Search for the cell housing the specified text and yield its (x, y) center coordinate. 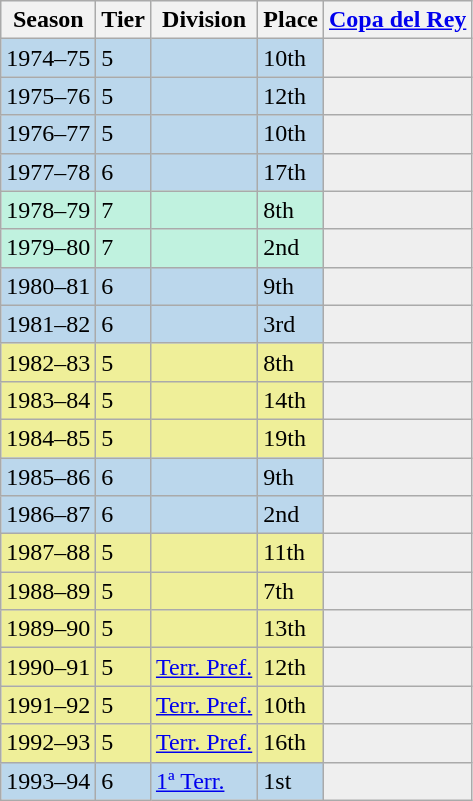
Season (48, 20)
3rd (291, 324)
Division (204, 20)
1976–77 (48, 134)
1979–80 (48, 248)
17th (291, 172)
1977–78 (48, 172)
1988–89 (48, 591)
13th (291, 629)
Place (291, 20)
1981–82 (48, 324)
1974–75 (48, 58)
7th (291, 591)
1984–85 (48, 438)
1992–93 (48, 743)
1983–84 (48, 400)
1980–81 (48, 286)
1987–88 (48, 553)
Copa del Rey (397, 20)
1st (291, 781)
1ª Terr. (204, 781)
11th (291, 553)
14th (291, 400)
1989–90 (48, 629)
19th (291, 438)
Tier (124, 20)
1982–83 (48, 362)
1986–87 (48, 515)
1993–94 (48, 781)
1985–86 (48, 477)
16th (291, 743)
1990–91 (48, 667)
1975–76 (48, 96)
1991–92 (48, 705)
1978–79 (48, 210)
